Find where the given text appears and provide that cell's center as [X, Y] coordinate. 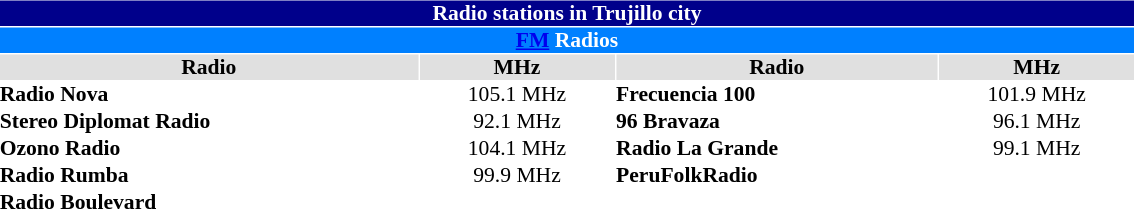
Frecuencia 100 [776, 95]
PeruFolkRadio [776, 176]
104.1 MHz [516, 149]
101.9 MHz [1036, 95]
Radio Nova [209, 95]
Stereo Diplomat Radio [209, 122]
99.9 MHz [516, 176]
Ozono Radio [209, 149]
Radio La Grande [776, 149]
99.1 MHz [1036, 149]
92.1 MHz [516, 122]
96 Bravaza [776, 122]
Radio Rumba [209, 176]
96.1 MHz [1036, 122]
105.1 MHz [516, 95]
